Search for the cell housing the specified text and yield its (x, y) center coordinate. 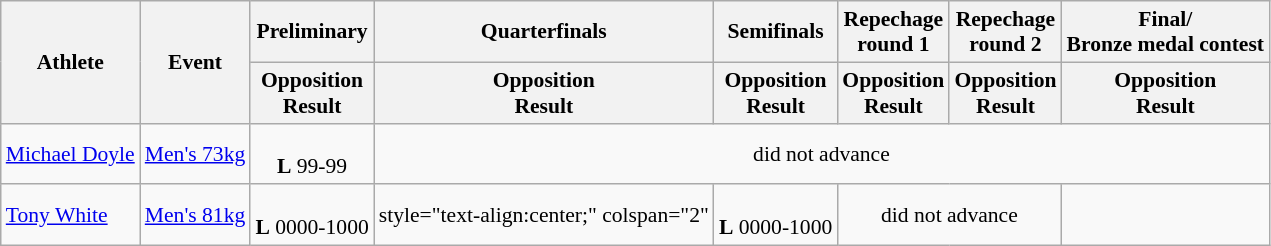
style="text-align:center;" colspan="2" (544, 216)
Tony White (70, 216)
Athlete (70, 62)
L 99-99 (312, 154)
Quarterfinals (544, 32)
Men's 81kg (196, 216)
Final/Bronze medal contest (1166, 32)
Preliminary (312, 32)
Repechage round 1 (893, 32)
Event (196, 62)
Men's 73kg (196, 154)
Semifinals (776, 32)
Michael Doyle (70, 154)
Repechage round 2 (1005, 32)
